Identify which cell holds the provided text, then report its [x, y] central coordinate. 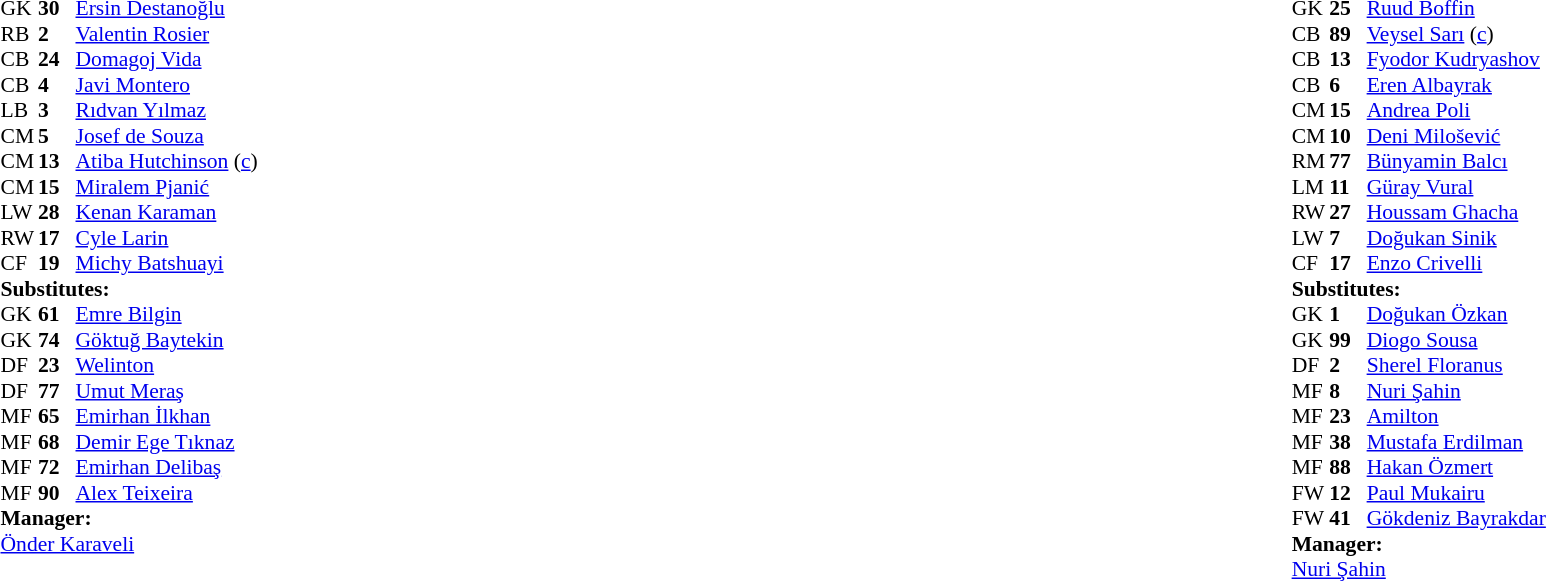
Fyodor Kudryashov [1456, 59]
Diogo Sousa [1456, 340]
Rıdvan Yılmaz [167, 111]
6 [1348, 85]
Houssam Ghacha [1456, 213]
Sherel Floranus [1456, 365]
Javi Montero [167, 85]
Enzo Crivelli [1456, 263]
Cyle Larin [167, 238]
27 [1348, 213]
Göktuğ Baytekin [167, 340]
90 [57, 493]
1 [1348, 315]
7 [1348, 238]
24 [57, 59]
88 [1348, 467]
Atiba Hutchinson (c) [167, 161]
Kenan Karaman [167, 213]
Emirhan Delibaş [167, 467]
Welinton [167, 365]
Veysel Sarı (c) [1456, 34]
Domagoj Vida [167, 59]
68 [57, 442]
10 [1348, 136]
Josef de Souza [167, 136]
Doğukan Özkan [1456, 315]
19 [57, 263]
3 [57, 111]
72 [57, 467]
61 [57, 315]
RM [1311, 161]
12 [1348, 493]
Andrea Poli [1456, 111]
65 [57, 417]
LB [19, 111]
89 [1348, 34]
5 [57, 136]
Güray Vural [1456, 187]
Doğukan Sinik [1456, 238]
8 [1348, 391]
Hakan Özmert [1456, 467]
4 [57, 85]
Emre Bilgin [167, 315]
Emirhan İlkhan [167, 417]
Eren Albayrak [1456, 85]
99 [1348, 340]
Paul Mukairu [1456, 493]
Bünyamin Balcı [1456, 161]
Amilton [1456, 417]
Michy Batshuayi [167, 263]
Deni Milošević [1456, 136]
Valentin Rosier [167, 34]
Önder Karaveli [128, 544]
Gökdeniz Bayrakdar [1456, 519]
Demir Ege Tıknaz [167, 442]
RB [19, 34]
38 [1348, 442]
Alex Teixeira [167, 493]
Miralem Pjanić [167, 187]
LM [1311, 187]
11 [1348, 187]
28 [57, 213]
Mustafa Erdilman [1456, 442]
41 [1348, 519]
Umut Meraş [167, 391]
74 [57, 340]
Nuri Şahin [1456, 391]
